For the text-containing cell, return its midpoint in (X, Y) coordinate format. 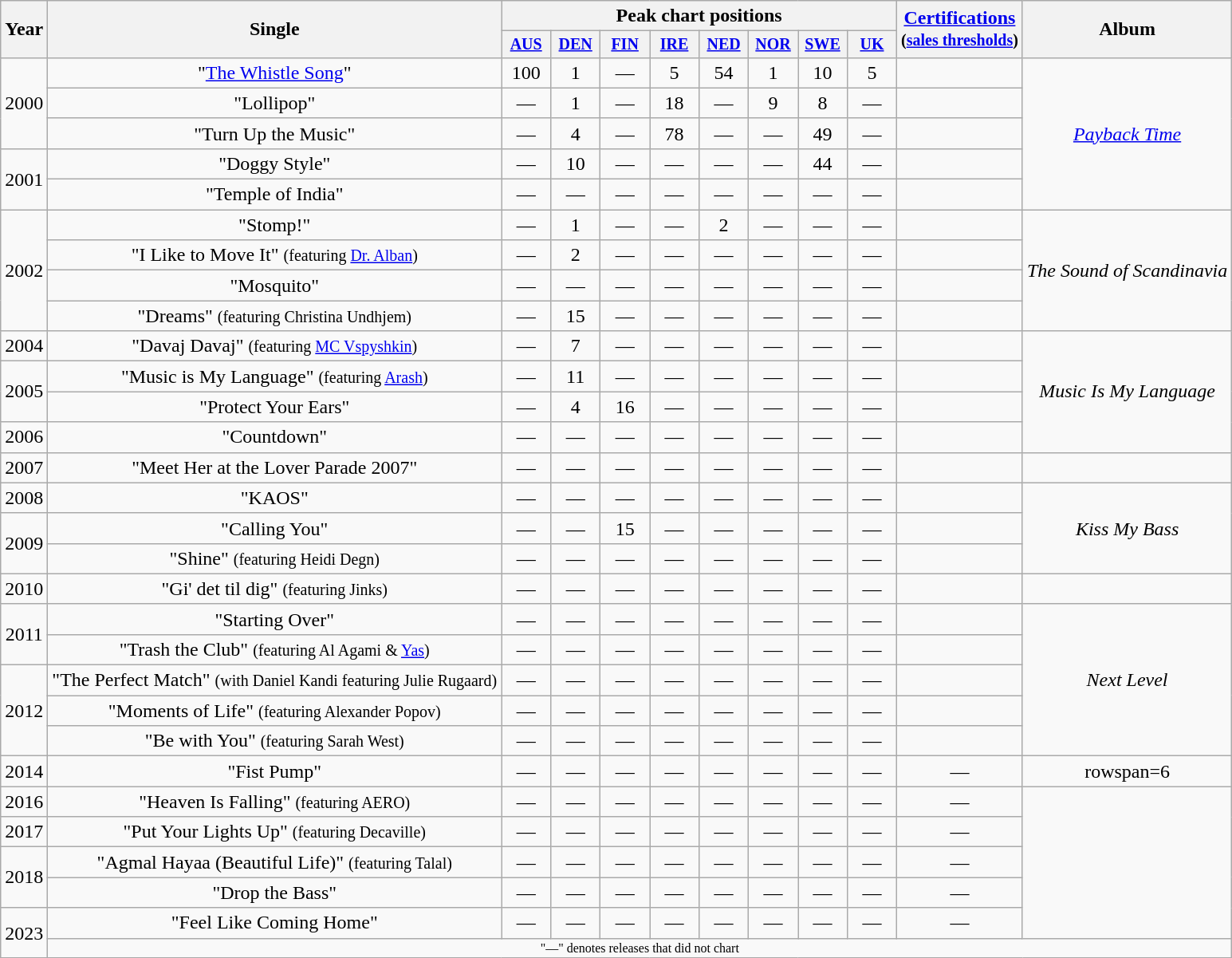
44 (823, 164)
"—" denotes releases that did not chart (640, 948)
2001 (24, 179)
2011 (24, 634)
9 (773, 103)
"Drop the Bass" (274, 893)
2014 (24, 771)
"Moments of Life" (featuring Alexander Popov) (274, 711)
Peak chart positions (699, 16)
"Put Your Lights Up" (featuring Decaville) (274, 832)
18 (675, 103)
8 (823, 103)
2006 (24, 437)
UK (872, 45)
NED (724, 45)
"Agmal Hayaa (Beautiful Life)" (featuring Talal) (274, 862)
"Protect Your Ears" (274, 407)
Music Is My Language (1127, 392)
"Heaven Is Falling" (featuring AERO) (274, 802)
49 (823, 133)
IRE (675, 45)
2012 (24, 711)
Year (24, 30)
"Fist Pump" (274, 771)
"Mosquito" (274, 286)
54 (724, 73)
"The Whistle Song" (274, 73)
SWE (823, 45)
"Gi' det til dig" (featuring Jinks) (274, 589)
rowspan=6 (1127, 771)
2008 (24, 498)
"Countdown" (274, 437)
7 (576, 346)
"Temple of India" (274, 195)
NOR (773, 45)
2018 (24, 877)
2005 (24, 392)
Kiss My Bass (1127, 528)
Payback Time (1127, 133)
DEN (576, 45)
"Davaj Davaj" (featuring MC Vspyshkin) (274, 346)
"Meet Her at the Lover Parade 2007" (274, 467)
"Lollipop" (274, 103)
FIN (625, 45)
"Music is My Language" (featuring Arash) (274, 376)
"Feel Like Coming Home" (274, 923)
2002 (24, 270)
78 (675, 133)
"Calling You" (274, 528)
2017 (24, 832)
16 (625, 407)
Single (274, 30)
"I Like to Move It" (featuring Dr. Alban) (274, 255)
"Dreams" (featuring Christina Undhjem) (274, 316)
"Starting Over" (274, 619)
2023 (24, 932)
"Doggy Style" (274, 164)
AUS (526, 45)
Next Level (1127, 680)
2000 (24, 103)
2004 (24, 346)
100 (526, 73)
"KAOS" (274, 498)
"Trash the Club" (featuring Al Agami & Yas) (274, 649)
The Sound of Scandinavia (1127, 270)
"Shine" (featuring Heidi Degn) (274, 558)
2007 (24, 467)
2010 (24, 589)
11 (576, 376)
2016 (24, 802)
Album (1127, 30)
"The Perfect Match" (with Daniel Kandi featuring Julie Rugaard) (274, 680)
"Turn Up the Music" (274, 133)
"Be with You" (featuring Sarah West) (274, 741)
Certifications(sales thresholds) (959, 30)
2009 (24, 543)
"Stomp!" (274, 225)
